Return the (x, y) coordinate for the center point of the cell that contains the specified text.  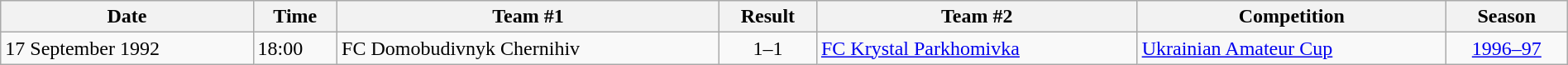
1996–97 (1507, 48)
Ukrainian Amateur Cup (1292, 48)
Time (295, 17)
Result (767, 17)
Competition (1292, 17)
Date (127, 17)
FC Domobudivnyk Chernihiv (528, 48)
Season (1507, 17)
Team #1 (528, 17)
Team #2 (977, 17)
1–1 (767, 48)
FC Krystal Parkhomivka (977, 48)
18:00 (295, 48)
17 September 1992 (127, 48)
